Capture the cell that displays the provided text and extract its [x, y] central coordinate. 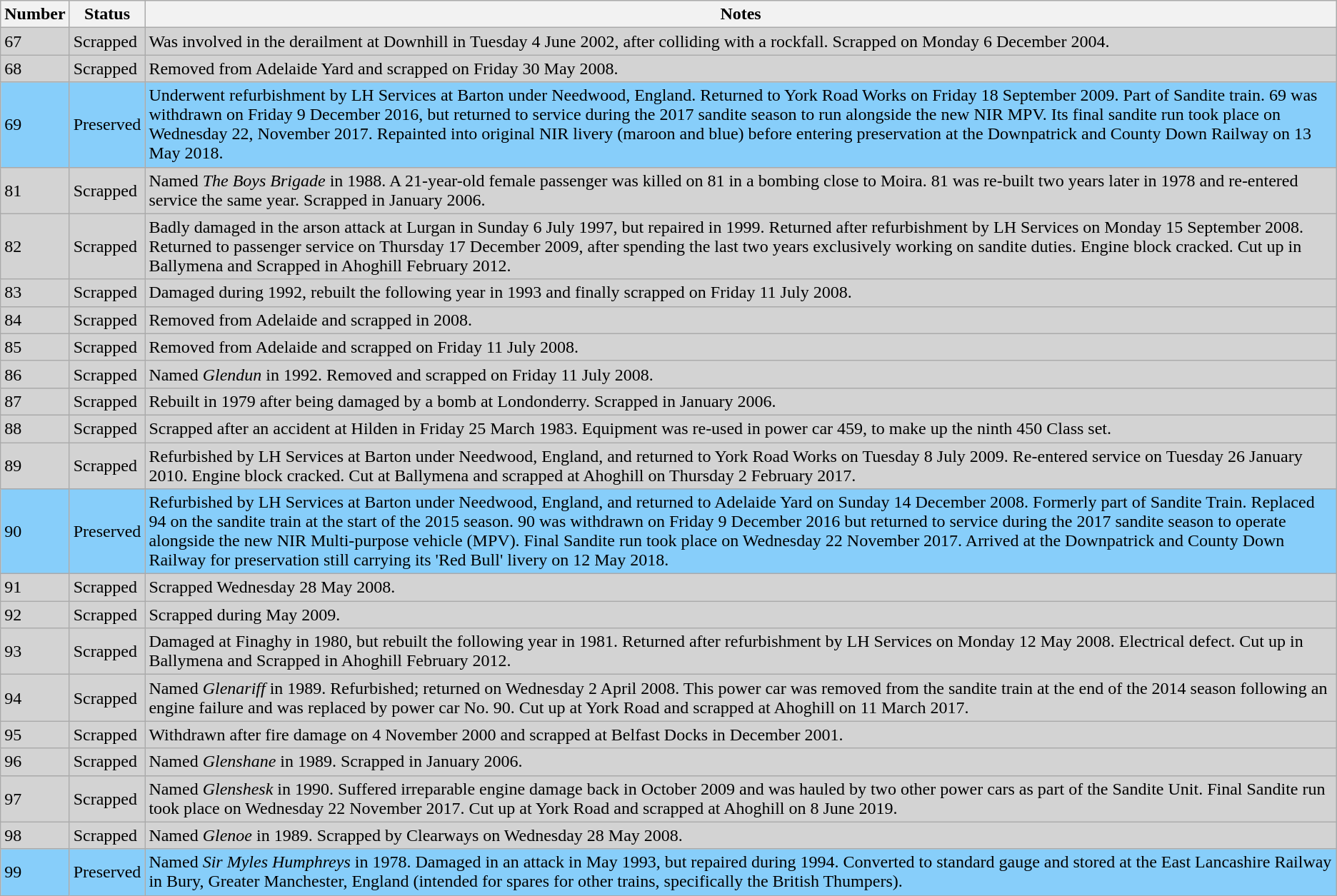
Removed from Adelaide and scrapped on Friday 11 July 2008. [741, 347]
Rebuilt in 1979 after being damaged by a bomb at Londonderry. Scrapped in January 2006. [741, 401]
96 [35, 762]
95 [35, 735]
90 [35, 531]
84 [35, 320]
93 [35, 651]
Scrapped Wednesday 28 May 2008. [741, 588]
68 [35, 69]
Notes [741, 14]
Status [107, 14]
82 [35, 246]
92 [35, 615]
Removed from Adelaide Yard and scrapped on Friday 30 May 2008. [741, 69]
83 [35, 293]
Withdrawn after fire damage on 4 November 2000 and scrapped at Belfast Docks in December 2001. [741, 735]
67 [35, 41]
91 [35, 588]
Number [35, 14]
Was involved in the derailment at Downhill in Tuesday 4 June 2002, after colliding with a rockfall. Scrapped on Monday 6 December 2004. [741, 41]
88 [35, 428]
81 [35, 190]
Named Glenoe in 1989. Scrapped by Clearways on Wednesday 28 May 2008. [741, 835]
Scrapped after an accident at Hilden in Friday 25 March 1983. Equipment was re-used in power car 459, to make up the ninth 450 Class set. [741, 428]
98 [35, 835]
85 [35, 347]
Named Glendun in 1992. Removed and scrapped on Friday 11 July 2008. [741, 374]
94 [35, 698]
69 [35, 124]
97 [35, 798]
Scrapped during May 2009. [741, 615]
Removed from Adelaide and scrapped in 2008. [741, 320]
Named Glenshane in 1989. Scrapped in January 2006. [741, 762]
Damaged during 1992, rebuilt the following year in 1993 and finally scrapped on Friday 11 July 2008. [741, 293]
86 [35, 374]
99 [35, 872]
89 [35, 465]
87 [35, 401]
